Detect which cell encompasses the target text, then output its [X, Y] center coordinate. 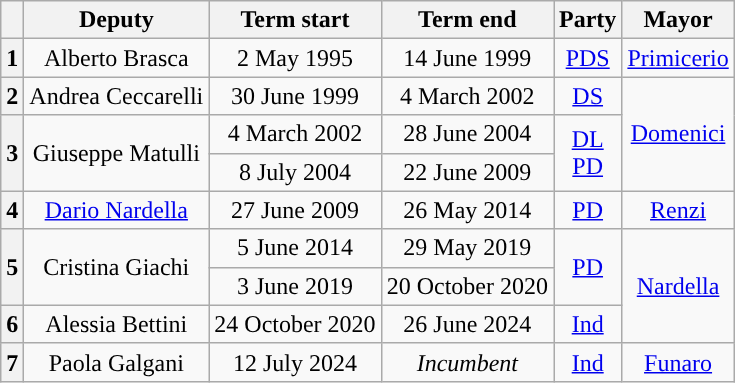
PDS [588, 58]
Dario Nardella [116, 210]
Primicerio [678, 58]
12 July 2024 [295, 362]
2 May 1995 [295, 58]
3 June 2019 [295, 286]
8 July 2004 [295, 172]
22 June 2009 [467, 172]
5 [12, 267]
1 [12, 58]
4 [12, 210]
6 [12, 324]
30 June 1999 [295, 96]
Giuseppe Matulli [116, 153]
28 June 2004 [467, 134]
3 [12, 153]
Andrea Ceccarelli [116, 96]
5 June 2014 [295, 248]
Alessia Bettini [116, 324]
2 [12, 96]
20 October 2020 [467, 286]
Term start [295, 20]
Funaro [678, 362]
Paola Galgani [116, 362]
Incumbent [467, 362]
Alberto Brasca [116, 58]
7 [12, 362]
29 May 2019 [467, 248]
DLPD [588, 153]
Deputy [116, 20]
26 June 2024 [467, 324]
Mayor [678, 20]
Nardella [678, 286]
Term end [467, 20]
14 June 1999 [467, 58]
26 May 2014 [467, 210]
Domenici [678, 134]
Renzi [678, 210]
Cristina Giachi [116, 267]
27 June 2009 [295, 210]
DS [588, 96]
24 October 2020 [295, 324]
Party [588, 20]
